Pinpoint the cell where the given text exists, returning its [X, Y] midpoint coordinate. 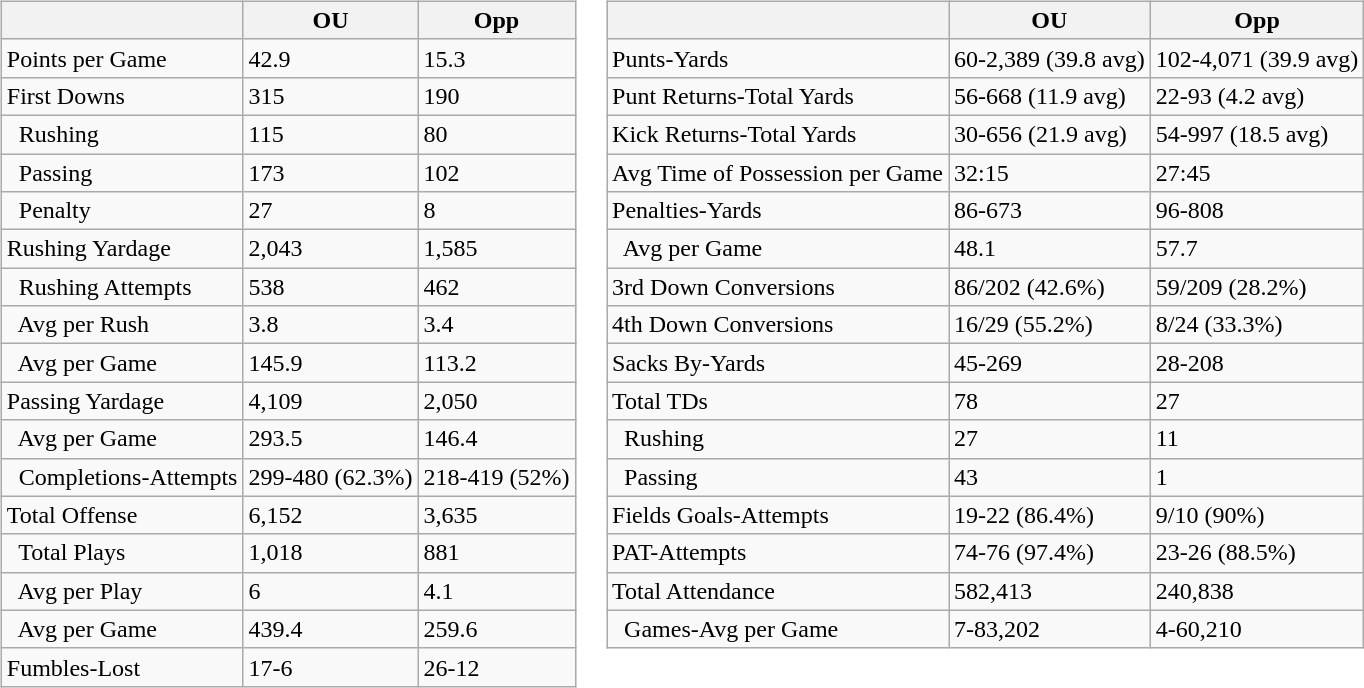
Points per Game [122, 58]
Rushing Yardage [122, 249]
218-419 (52%) [496, 477]
Punts-Yards [778, 58]
45-269 [1049, 363]
1,585 [496, 249]
145.9 [330, 363]
3rd Down Conversions [778, 287]
57.7 [1257, 249]
115 [330, 134]
2,043 [330, 249]
43 [1049, 477]
11 [1257, 439]
Total Attendance [778, 591]
3,635 [496, 515]
7-83,202 [1049, 629]
27:45 [1257, 173]
Rushing Attempts [122, 287]
1,018 [330, 553]
Games-Avg per Game [778, 629]
23-26 (88.5%) [1257, 553]
54-997 (18.5 avg) [1257, 134]
Passing Yardage [122, 401]
293.5 [330, 439]
Fields Goals-Attempts [778, 515]
Avg per Play [122, 591]
3.4 [496, 325]
4,109 [330, 401]
315 [330, 96]
439.4 [330, 629]
First Downs [122, 96]
4-60,210 [1257, 629]
Total Offense [122, 515]
30-656 (21.9 avg) [1049, 134]
Penalties-Yards [778, 211]
462 [496, 287]
78 [1049, 401]
60-2,389 (39.8 avg) [1049, 58]
4th Down Conversions [778, 325]
26-12 [496, 667]
15.3 [496, 58]
48.1 [1049, 249]
8/24 (33.3%) [1257, 325]
32:15 [1049, 173]
2,050 [496, 401]
Punt Returns-Total Yards [778, 96]
173 [330, 173]
PAT-Attempts [778, 553]
881 [496, 553]
102-4,071 (39.9 avg) [1257, 58]
9/10 (90%) [1257, 515]
16/29 (55.2%) [1049, 325]
86/202 (42.6%) [1049, 287]
17-6 [330, 667]
6 [330, 591]
Total Plays [122, 553]
96-808 [1257, 211]
Total TDs [778, 401]
Kick Returns-Total Yards [778, 134]
19-22 (86.4%) [1049, 515]
113.2 [496, 363]
42.9 [330, 58]
299-480 (62.3%) [330, 477]
56-668 (11.9 avg) [1049, 96]
86-673 [1049, 211]
8 [496, 211]
Penalty [122, 211]
59/209 (28.2%) [1257, 287]
28-208 [1257, 363]
102 [496, 173]
6,152 [330, 515]
3.8 [330, 325]
240,838 [1257, 591]
538 [330, 287]
Fumbles-Lost [122, 667]
4.1 [496, 591]
146.4 [496, 439]
Sacks By-Yards [778, 363]
74-76 (97.4%) [1049, 553]
22-93 (4.2 avg) [1257, 96]
80 [496, 134]
190 [496, 96]
Completions-Attempts [122, 477]
Avg per Rush [122, 325]
Avg Time of Possession per Game [778, 173]
259.6 [496, 629]
1 [1257, 477]
582,413 [1049, 591]
